Locate the cell with the specified text and output its (x, y) center coordinate. 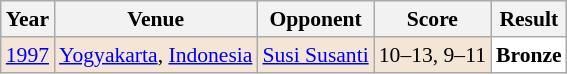
Result (529, 19)
Bronze (529, 55)
Venue (156, 19)
Susi Susanti (315, 55)
Score (432, 19)
10–13, 9–11 (432, 55)
Opponent (315, 19)
Year (28, 19)
Yogyakarta, Indonesia (156, 55)
1997 (28, 55)
